Find where the given text appears and provide that cell's center as (X, Y) coordinate. 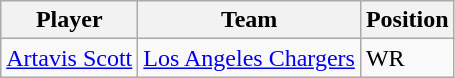
Team (250, 20)
Artavis Scott (70, 58)
Los Angeles Chargers (250, 58)
Player (70, 20)
Position (407, 20)
WR (407, 58)
